From the cell containing the given text, extract its center point as (x, y) coordinate. 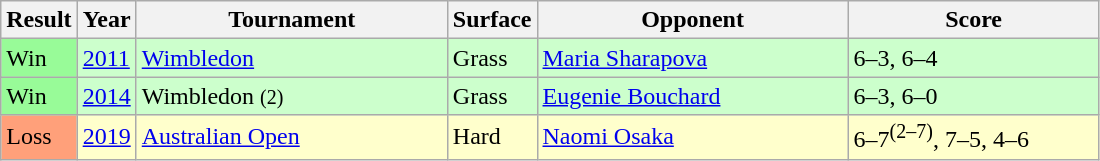
Hard (492, 138)
Eugenie Bouchard (692, 96)
Wimbledon (292, 58)
Opponent (692, 20)
Wimbledon (2) (292, 96)
Australian Open (292, 138)
Tournament (292, 20)
Year (106, 20)
6–3, 6–4 (974, 58)
6–3, 6–0 (974, 96)
6–7(2–7), 7–5, 4–6 (974, 138)
Score (974, 20)
Result (39, 20)
2019 (106, 138)
Loss (39, 138)
2011 (106, 58)
Naomi Osaka (692, 138)
2014 (106, 96)
Surface (492, 20)
Maria Sharapova (692, 58)
